Extract the [X, Y] coordinate from the center of the cell holding the provided text.  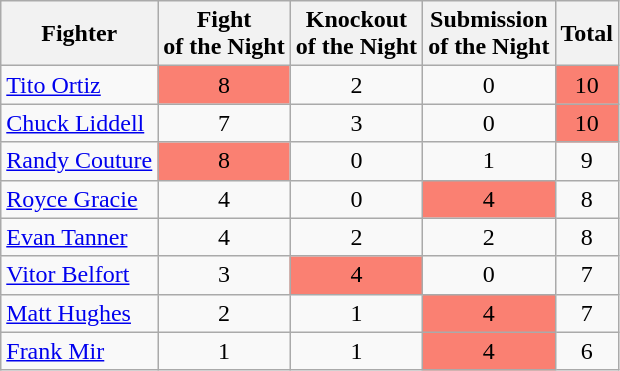
Randy Couture [80, 161]
Matt Hughes [80, 313]
Fightof the Night [224, 34]
Chuck Liddell [80, 123]
Frank Mir [80, 351]
6 [587, 351]
Knockoutof the Night [356, 34]
Vitor Belfort [80, 275]
Fighter [80, 34]
Evan Tanner [80, 237]
Royce Gracie [80, 199]
Total [587, 34]
9 [587, 161]
Tito Ortiz [80, 85]
Submissionof the Night [489, 34]
